Determine the (x, y) coordinate at the center of the cell enclosing the given text.  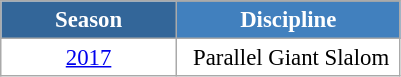
Parallel Giant Slalom (288, 58)
Season (89, 20)
2017 (89, 58)
Discipline (288, 20)
